Search for the cell housing the specified text and yield its (X, Y) center coordinate. 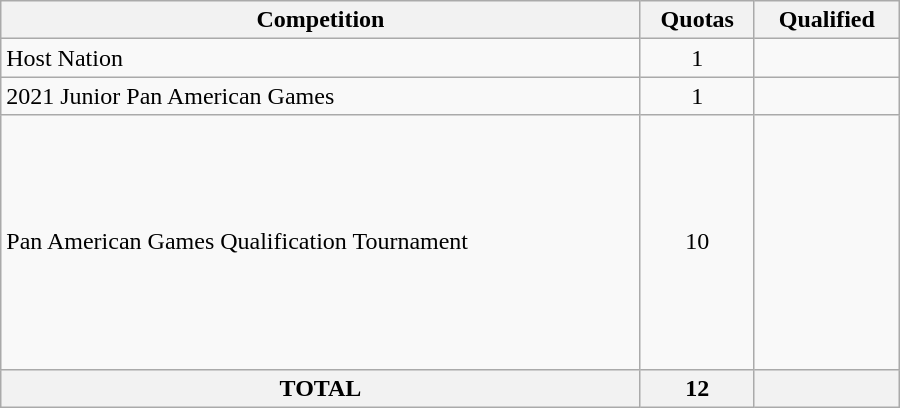
Qualified (826, 20)
TOTAL (320, 388)
Pan American Games Qualification Tournament (320, 242)
Host Nation (320, 58)
10 (697, 242)
2021 Junior Pan American Games (320, 96)
Competition (320, 20)
12 (697, 388)
Quotas (697, 20)
